Scan for the cell matching the given text and deliver its (x, y) coordinate at center. 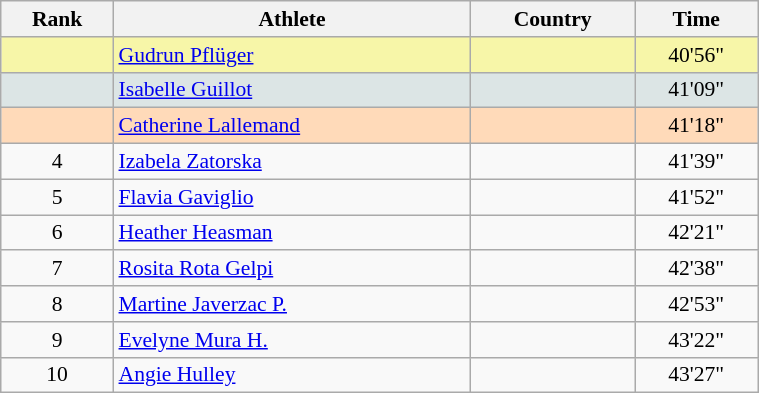
41'39" (696, 162)
Evelyne Mura H. (292, 340)
Rosita Rota Gelpi (292, 269)
41'09" (696, 90)
Rank (58, 19)
Athlete (292, 19)
Catherine Lallemand (292, 126)
10 (58, 375)
6 (58, 233)
42'38" (696, 269)
41'52" (696, 197)
42'53" (696, 304)
40'56" (696, 55)
Time (696, 19)
Heather Heasman (292, 233)
Gudrun Pflüger (292, 55)
Flavia Gaviglio (292, 197)
5 (58, 197)
Isabelle Guillot (292, 90)
8 (58, 304)
43'27" (696, 375)
43'22" (696, 340)
7 (58, 269)
Izabela Zatorska (292, 162)
Angie Hulley (292, 375)
9 (58, 340)
Martine Javerzac P. (292, 304)
Country (553, 19)
4 (58, 162)
42'21" (696, 233)
41'18" (696, 126)
